Capture the cell that displays the provided text and extract its (x, y) central coordinate. 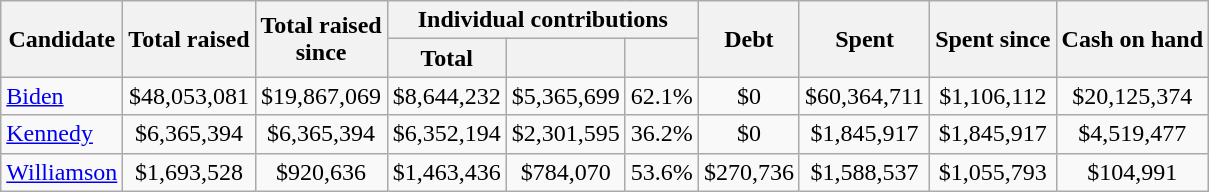
Candidate (62, 39)
Kennedy (62, 134)
$270,736 (748, 172)
Total (446, 58)
53.6% (662, 172)
Debt (748, 39)
$1,055,793 (993, 172)
$1,693,528 (189, 172)
Biden (62, 96)
36.2% (662, 134)
Spent since (993, 39)
Spent (864, 39)
$6,352,194 (446, 134)
$1,463,436 (446, 172)
Total raisedsince (321, 39)
$5,365,699 (566, 96)
$2,301,595 (566, 134)
$104,991 (1132, 172)
Individual contributions (542, 20)
$19,867,069 (321, 96)
62.1% (662, 96)
Cash on hand (1132, 39)
$784,070 (566, 172)
$4,519,477 (1132, 134)
$920,636 (321, 172)
Total raised (189, 39)
$8,644,232 (446, 96)
$60,364,711 (864, 96)
Williamson (62, 172)
$20,125,374 (1132, 96)
$1,588,537 (864, 172)
$48,053,081 (189, 96)
$1,106,112 (993, 96)
